Locate the cell with the specified text and output its [x, y] center coordinate. 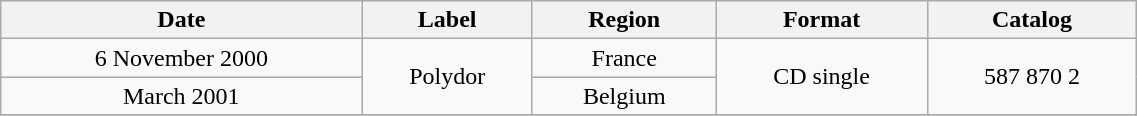
Catalog [1032, 20]
6 November 2000 [182, 58]
Belgium [624, 96]
587 870 2 [1032, 77]
Format [822, 20]
Label [448, 20]
France [624, 58]
CD single [822, 77]
Region [624, 20]
Polydor [448, 77]
Date [182, 20]
March 2001 [182, 96]
